Return (x, y) of the center of cell containing provided text 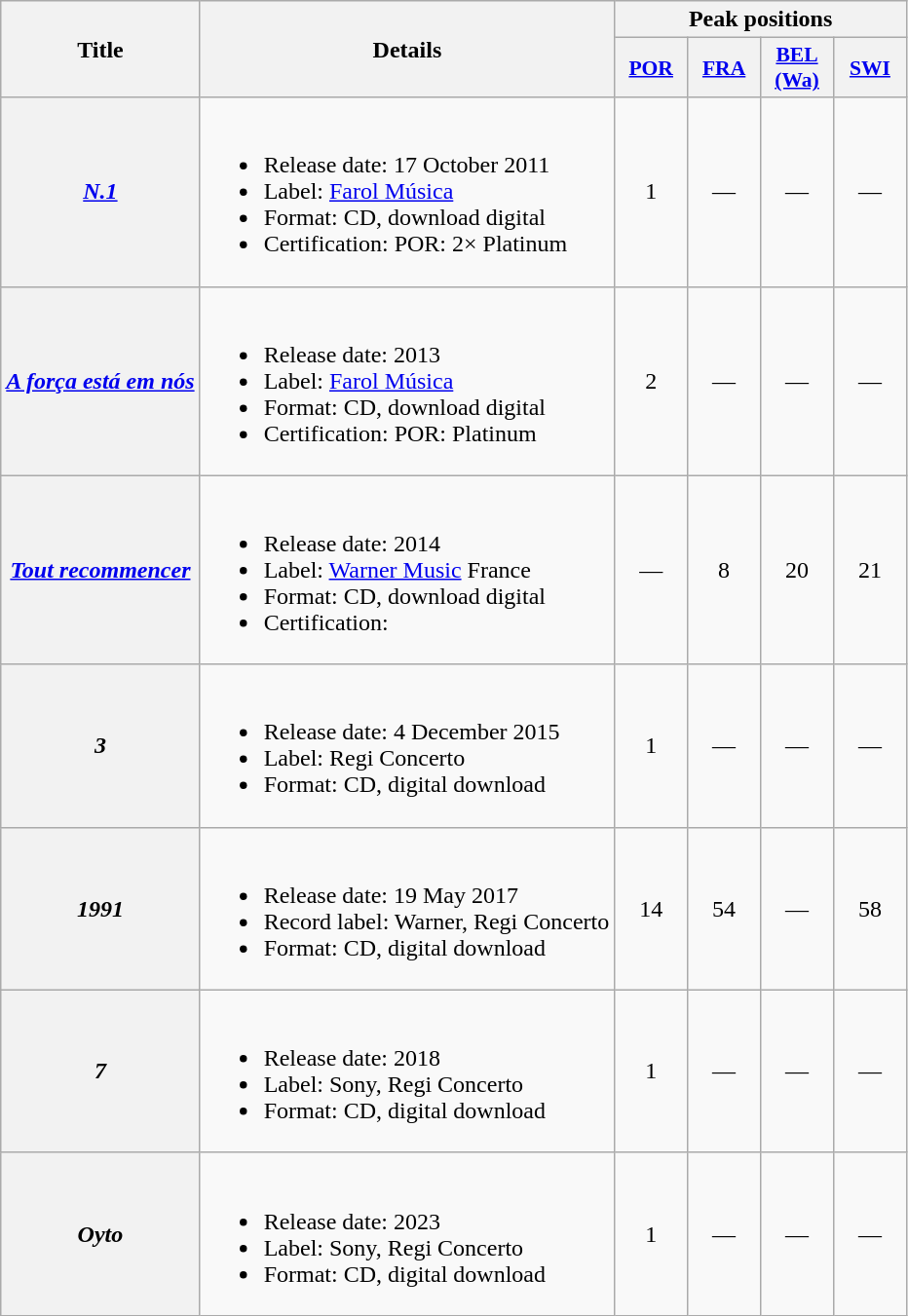
POR (651, 68)
Details (407, 49)
FRA (725, 68)
Title (100, 49)
BEL (Wa) (797, 68)
Release date: 2018Label: Sony, Regi ConcertoFormat: CD, digital download (407, 1072)
Peak positions (761, 19)
Release date: 17 October 2011Label: Farol MúsicaFormat: CD, download digitalCertification: POR: 2× Platinum (407, 192)
N.1 (100, 192)
21 (869, 570)
14 (651, 908)
Release date: 19 May 2017Record label: Warner, Regi ConcertoFormat: CD, digital download (407, 908)
1991 (100, 908)
Release date: 2013Label: Farol MúsicaFormat: CD, download digitalCertification: POR: Platinum (407, 381)
2 (651, 381)
Release date: 2014Label: Warner Music FranceFormat: CD, download digitalCertification: (407, 570)
A força está em nós (100, 381)
54 (725, 908)
Release date: 2023Label: Sony, Regi ConcertoFormat: CD, digital download (407, 1233)
Oyto (100, 1233)
7 (100, 1072)
20 (797, 570)
SWI (869, 68)
Tout recommencer (100, 570)
58 (869, 908)
Release date: 4 December 2015Label: Regi ConcertoFormat: CD, digital download (407, 746)
8 (725, 570)
3 (100, 746)
